Scan for the cell matching the given text and deliver its [X, Y] coordinate at center. 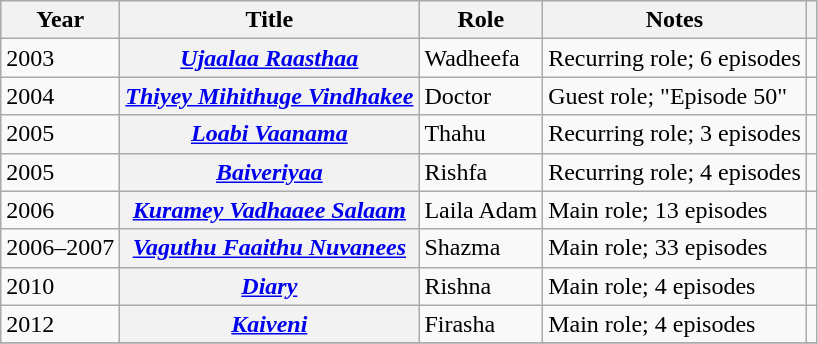
Notes [675, 20]
2006–2007 [60, 248]
Firasha [481, 324]
2010 [60, 286]
Role [481, 20]
Loabi Vaanama [270, 134]
Rishfa [481, 172]
Thiyey Mihithuge Vindhakee [270, 96]
Diary [270, 286]
Main role; 13 episodes [675, 210]
Recurring role; 6 episodes [675, 58]
Guest role; "Episode 50" [675, 96]
Laila Adam [481, 210]
Thahu [481, 134]
Wadheefa [481, 58]
Vaguthu Faaithu Nuvanees [270, 248]
Year [60, 20]
2004 [60, 96]
Main role; 33 episodes [675, 248]
Recurring role; 4 episodes [675, 172]
Recurring role; 3 episodes [675, 134]
Baiveriyaa [270, 172]
Title [270, 20]
Doctor [481, 96]
Rishna [481, 286]
2012 [60, 324]
Kuramey Vadhaaee Salaam [270, 210]
2003 [60, 58]
Kaiveni [270, 324]
Ujaalaa Raasthaa [270, 58]
2006 [60, 210]
Shazma [481, 248]
